Detect which cell encompasses the target text, then output its [x, y] center coordinate. 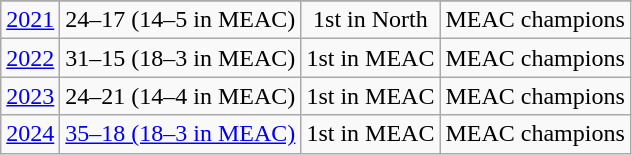
24–17 (14–5 in MEAC) [180, 20]
24–21 (14–4 in MEAC) [180, 96]
35–18 (18–3 in MEAC) [180, 134]
31–15 (18–3 in MEAC) [180, 58]
2021 [30, 20]
2022 [30, 58]
2023 [30, 96]
1st in North [370, 20]
2024 [30, 134]
